Identify which cell holds the provided text, then report its [X, Y] central coordinate. 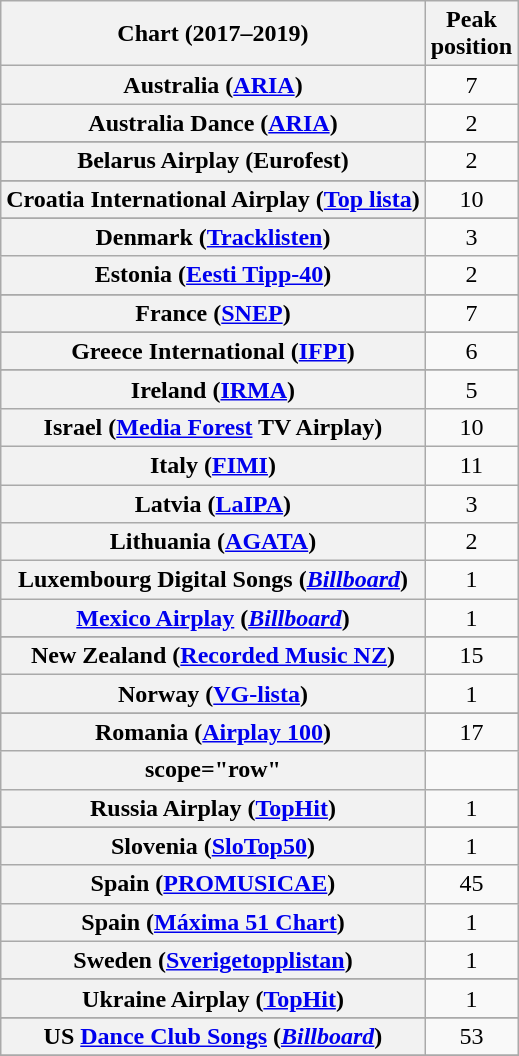
Slovenia (SloTop50) [213, 846]
Sweden (Sverigetopplistan) [213, 960]
Latvia (LaIPA) [213, 503]
Croatia International Airplay (Top lista) [213, 199]
scope="row" [213, 770]
Estonia (Eesti Tipp-40) [213, 275]
53 [471, 1036]
Australia (ARIA) [213, 85]
Spain (PROMUSICAE) [213, 884]
Romania (Airplay 100) [213, 732]
US Dance Club Songs (Billboard) [213, 1036]
11 [471, 465]
Lithuania (AGATA) [213, 542]
Luxembourg Digital Songs (Billboard) [213, 580]
Ukraine Airplay (TopHit) [213, 998]
45 [471, 884]
Australia Dance (ARIA) [213, 123]
Israel (Media Forest TV Airplay) [213, 427]
17 [471, 732]
Norway (VG-lista) [213, 694]
6 [471, 351]
Greece International (IFPI) [213, 351]
Chart (2017–2019) [213, 34]
Ireland (IRMA) [213, 389]
5 [471, 389]
Peak position [471, 34]
New Zealand (Recorded Music NZ) [213, 656]
Belarus Airplay (Eurofest) [213, 161]
Mexico Airplay (Billboard) [213, 618]
Denmark (Tracklisten) [213, 237]
Italy (FIMI) [213, 465]
Spain (Máxima 51 Chart) [213, 922]
France (SNEP) [213, 313]
Russia Airplay (TopHit) [213, 808]
15 [471, 656]
